For the text-containing cell, return its midpoint in (X, Y) coordinate format. 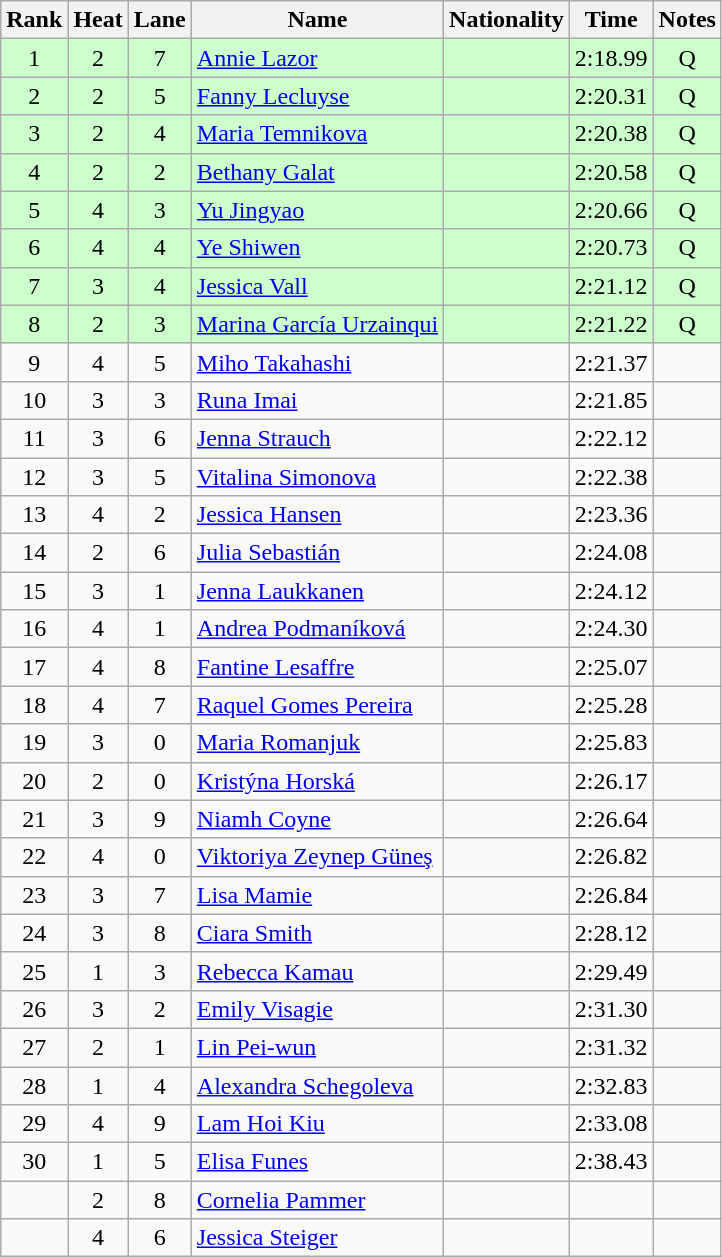
Nationality (507, 20)
2:25.83 (611, 743)
2:24.08 (611, 553)
2:31.30 (611, 1009)
Maria Temnikova (317, 134)
22 (34, 857)
25 (34, 971)
Niamh Coyne (317, 819)
12 (34, 477)
Fanny Lecluyse (317, 96)
2:20.38 (611, 134)
2:21.37 (611, 362)
Rank (34, 20)
20 (34, 781)
2:24.12 (611, 591)
Jessica Hansen (317, 515)
2:26.64 (611, 819)
Annie Lazor (317, 58)
2:32.83 (611, 1085)
Name (317, 20)
27 (34, 1047)
18 (34, 705)
Elisa Funes (317, 1162)
Rebecca Kamau (317, 971)
Jessica Vall (317, 286)
Jessica Steiger (317, 1238)
2:20.58 (611, 172)
2:21.12 (611, 286)
Maria Romanjuk (317, 743)
2:21.22 (611, 324)
Jenna Strauch (317, 438)
2:25.28 (611, 705)
Lin Pei-wun (317, 1047)
2:33.08 (611, 1124)
Yu Jingyao (317, 210)
13 (34, 515)
Cornelia Pammer (317, 1200)
28 (34, 1085)
Alexandra Schegoleva (317, 1085)
Emily Visagie (317, 1009)
Notes (687, 20)
15 (34, 591)
29 (34, 1124)
19 (34, 743)
14 (34, 553)
Lisa Mamie (317, 895)
Vitalina Simonova (317, 477)
24 (34, 933)
Viktoriya Zeynep Güneş (317, 857)
21 (34, 819)
Andrea Podmaníková (317, 629)
Julia Sebastián (317, 553)
2:20.73 (611, 248)
2:26.82 (611, 857)
23 (34, 895)
10 (34, 400)
Jenna Laukkanen (317, 591)
Lane (160, 20)
2:22.12 (611, 438)
2:25.07 (611, 667)
11 (34, 438)
2:28.12 (611, 933)
2:18.99 (611, 58)
2:20.66 (611, 210)
2:24.30 (611, 629)
Marina García Urzainqui (317, 324)
Bethany Galat (317, 172)
Fantine Lesaffre (317, 667)
Kristýna Horská (317, 781)
26 (34, 1009)
Time (611, 20)
Miho Takahashi (317, 362)
2:31.32 (611, 1047)
Heat (98, 20)
30 (34, 1162)
Lam Hoi Kiu (317, 1124)
2:20.31 (611, 96)
Ye Shiwen (317, 248)
Raquel Gomes Pereira (317, 705)
2:22.38 (611, 477)
17 (34, 667)
16 (34, 629)
2:23.36 (611, 515)
2:38.43 (611, 1162)
2:29.49 (611, 971)
Ciara Smith (317, 933)
2:26.17 (611, 781)
2:26.84 (611, 895)
Runa Imai (317, 400)
2:21.85 (611, 400)
